Determine the [X, Y] coordinate at the center of the cell enclosing the given text.  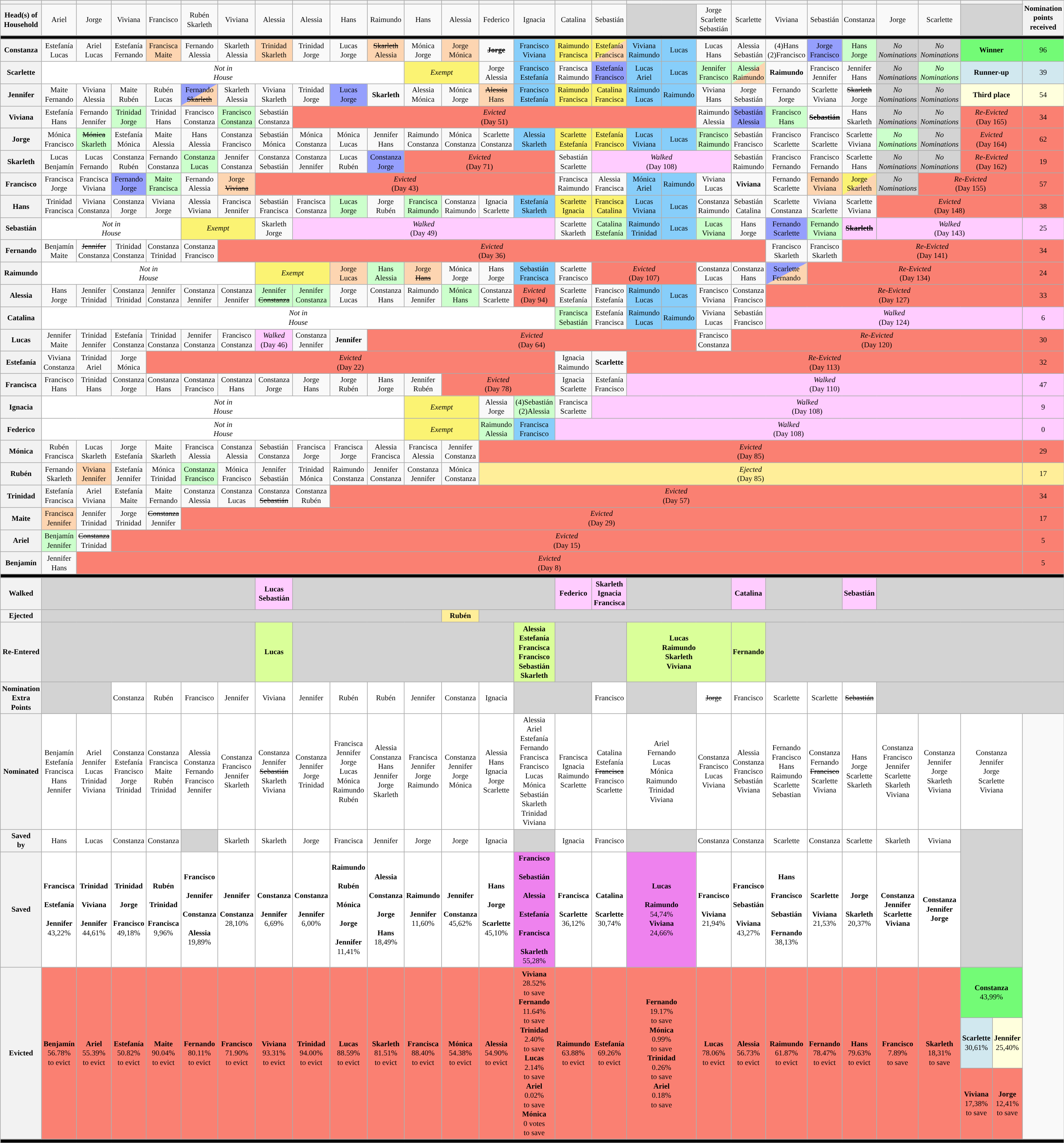
ScarletteFrancisco [573, 273]
ArielJenniferLucasTrinidadViviana [94, 772]
SebastiánRaimundo [749, 162]
25 [1043, 229]
ConstanzaJenniferJorgeSkarlethViviana [940, 772]
RubénSkarleth [199, 20]
39 [1043, 73]
ConstanzaFernandoFranciscoScarletteViviana [825, 772]
24 [1043, 273]
TrinidadAriel [94, 363]
VivianaSkarleth [274, 95]
LucasRaimundo54,74%Viviana24,66% [661, 910]
Evicted(Day 94) [534, 296]
JorgeAlessia [496, 73]
9 [1043, 407]
Trinidad94.00%to evict [311, 1053]
JorgeSebastián [749, 95]
Ejected [21, 616]
BenjamínMaite [59, 251]
VivianaJorge [163, 206]
Winner [991, 50]
Viviana28.52%to saveFernando11.64%to saveTrinidad2.40%to saveLucas2.14%to saveAriel0.02%to saveMónica0 votesto save [534, 1053]
Re-Evicted(Day 155) [971, 184]
FernandoFranciscoHansRaimundoScarletteSebastian [786, 772]
Fernando19.17%to saveMónica0.99%to saveTrinidad0.26%to saveAriel0.18%to save [661, 1053]
Evicted(Day 51) [494, 117]
MónicaLucas [349, 140]
Evicted(Day 148) [950, 206]
RubénTrinidadFrancisca9,96% [163, 910]
VivianaAlessia [94, 95]
Evicted(Day 22) [350, 363]
RubénLucas [163, 95]
32 [1043, 363]
ArielLucas [94, 50]
LucasBenjamín [59, 162]
JenniferSebastián [274, 474]
FranciscaMaite [163, 50]
Viviana17,38%to save [976, 1104]
TrinidadVivianaJennifer44,61% [94, 910]
Estefanía Francisca [609, 318]
Constanza43,99% [991, 993]
30 [1043, 340]
FranciscaFrancisco [534, 429]
0 [1043, 429]
EstefaníaMaite [129, 496]
ConstanzaJenniferJorgeScarletteViviana [991, 772]
AlessiaHans [496, 95]
LucasAriel [644, 73]
SebastiánCatalina [749, 206]
ScarletteViviana21,53% [825, 910]
Evicted(Day 71) [479, 162]
Estefanía69.26%to evict [609, 1053]
AlessiaViviana [199, 206]
ConstanzaJennifer6,69% [274, 910]
LucasRaimundoSkarlethViviana [679, 652]
ConstanzaJennifer6,00% [311, 910]
RaimundoTrinidad [644, 229]
RubénFrancisca [59, 451]
LucasFernando [94, 162]
LucasRubén [349, 162]
Walked(Day 110) [824, 385]
HansFranciscoSebastiánFernando38,13% [786, 910]
Ariel55.39%to evict [94, 1053]
MónicaHans [460, 296]
FranciscoJennifer [825, 73]
Evicted(Day 43) [405, 184]
57 [1043, 184]
SebastiánAlessia [749, 117]
Viviana93.31%to evict [274, 1053]
Mónica [21, 451]
LucasSkarleth [94, 451]
Nomination Extra Points [21, 698]
ConstanzaEstefaníaFranciscoJorgeTrinidad [129, 772]
JorgeEstefanía [129, 451]
FernandoJennifer [94, 117]
TrinidadSkarleth [274, 50]
ScarletteHans [860, 162]
Evicted(Day 36) [492, 251]
Nominated [21, 772]
EstefaníaConstanza [129, 340]
Lucas88.59%to evict [349, 1053]
CatalinaEstefaníaFranciscaFranciscoScarlette [609, 772]
Evicted(Day 78) [498, 385]
MaiteFrancisca [163, 184]
MaiteSkarleth [163, 451]
47 [1043, 385]
AlessiaJorge [496, 407]
VivianaRaimundo [644, 50]
RaimundoRubénMónicaJorgeJennifer11,41% [349, 910]
HansJorgeScarlette45,10% [496, 910]
Nomination points received [1043, 18]
Francisca88.40%to evict [423, 1053]
6 [1043, 318]
Benjamín [21, 563]
Estefanía [21, 363]
ConstanzaJenniferJorgeTrinidad [311, 772]
EstefaníaFernando [129, 50]
Alessia56.73%to evict [749, 1053]
ConstanzaFranciscoJenniferSkarleth [237, 772]
Walked(Day 124) [894, 318]
Alessia Raimundo [749, 73]
FranciscaScarlette36,12% [573, 910]
Walked(Day 143) [950, 229]
Scarlette30,61% [976, 1042]
Head(s) of Household [21, 20]
IgnaciaRaimundo [573, 363]
FranciscaIgnaciaRaimundoScarlette [573, 772]
Walked [21, 594]
Jennifer25,40% [1007, 1042]
FranciscaJenniferJorgeRaimundo [423, 772]
ConstanzaScarlette [496, 296]
29 [1043, 451]
FranciscaCatalina [609, 206]
LucasSebastián [274, 594]
Francisco7.89%to save [897, 1053]
BenjamínEstefaníaFranciscaHansJennifer [59, 772]
Evicted(Day 15) [567, 541]
Evicted(Day 29) [602, 518]
Estefanía50.82%to evict [129, 1053]
SebastiánScarlette [573, 162]
19 [1043, 162]
(4)Hans(2)Francisco [786, 50]
ConstanzaJenniferScarletteViviana [897, 910]
Maite90.04%to evict [163, 1053]
MaiteAlessia [163, 140]
AlessiaConstanzaFernandoFranciscoJennifer [199, 772]
Ejected(Day 85) [751, 474]
AlessiaMónica [423, 95]
CatalinaFrancisca [609, 95]
FranciscaConstanza [311, 206]
Lucas78.06%to evict [714, 1053]
CatalinaScarlette30,74% [609, 910]
ScarletteSkarleth [573, 229]
AlessiaEstefaníaFranciscaFranciscoSebastiánSkarleth [534, 652]
Mónica54.38%to evict [460, 1053]
JorgeSkarleth20,37% [860, 910]
Fernando80.11%to evict [199, 1053]
TrinidadJennifer [94, 340]
Hans79.63%to evict [860, 1053]
ArielViviana [94, 496]
Re-Evicted(Day 165) [991, 117]
TrinidadJorgeFrancisco49,18% [129, 910]
ConstanzaFranciscaMaiteRubénTrinidad [163, 772]
AlessiaSkarleth [534, 140]
Third place [991, 95]
EstefaníaHans [59, 117]
EstefaníaLucas [59, 50]
Francisco71.90%to evict [237, 1053]
ConstanzaJenniferJorgeMónica [460, 772]
EstefaníaMónica [129, 140]
ScarletteIgnacia [573, 206]
MaiteRubén [129, 95]
CatalinaEstefanía [609, 229]
EstefaníaJennifer [129, 474]
HansJorgeScarletteSkarleth [860, 772]
Evicted(Day 85) [751, 451]
Benjamín56.78%to evict [59, 1053]
Savedby [21, 841]
FranciscoSebastiánAlessiaEstefaníaFranciscaSkarleth55,28% [534, 910]
VivianaHans [714, 95]
Skarleth18,31%to save [940, 1053]
JorgeScarletteSebastián [714, 20]
RaimundoJennifer11,60% [423, 910]
RaimundoJennifer [423, 296]
Maite [21, 518]
FranciscoJenniferConstanzaAlessia19,89% [199, 910]
Re-Entered [21, 652]
JenniferFrancisco [714, 73]
Evicted(Day 8) [549, 563]
Re-Evicted(Day 113) [824, 363]
FranciscoRaimundo [714, 140]
ConstanzaJenniferJorge [940, 910]
AlessiaArielEstefaníaFernandoFranciscaFranciscoLucasMónicaSebastiánSkarlethTrinidadViviana [534, 772]
ConstanzaJenniferSebastiánSkarlethViviana [274, 772]
JenniferMaite [59, 340]
JenniferConstanza45,62% [460, 910]
54 [1043, 95]
Re-Evicted(Day 141) [932, 251]
Jorge12,41%to save [1007, 1104]
TrinidadMónica [311, 474]
VivianaJennifer [94, 474]
Skarleth81.51%to evict [386, 1053]
ScarletteFernando [786, 273]
AlessiaConstanzaJorgeHans18,49% [386, 910]
TrinidadFrancisca [59, 206]
Evicted(Day 107) [644, 273]
FranciscaViviana [94, 184]
FranciscaJenniferJorgeLucasMónicaRaimundoRubén [349, 772]
SebastiánMónica [274, 140]
Fernando78.47%to evict [825, 1053]
Re-Evicted(Day 134) [915, 273]
ConstanzaFranciscoJenniferScarletteSkarlethViviana [897, 772]
JorgeTrinidad [129, 518]
HansSkarleth [860, 117]
Evicted(Day 57) [676, 496]
33 [1043, 296]
62 [1043, 140]
Walked(Day 46) [274, 340]
JenniferConstanza28,10% [237, 910]
FranciscaScarlette [573, 407]
Alessia54.90%to evict [496, 1053]
EstefaníaSkarleth [534, 206]
FranciscoViviana21,94% [714, 910]
JorgeViviana [237, 184]
FranciscaSebastián [573, 318]
JorgeSkarleth [860, 184]
Evicted(Day 164) [991, 140]
JorgeFrancisco [825, 50]
AlessiaConstanzaHansJenniferJorgeSkarleth [386, 772]
ConstanzaFranciscoLucasViviana [714, 772]
VivianaScarlette [825, 206]
Evicted(Day 64) [532, 340]
Walked(Day 49) [424, 229]
(4)Sebastián(2)Alessia [534, 407]
AlessiaConstanzaFranciscoSebastiánViviana [749, 772]
SkarlethIgnaciaFrancisca [609, 594]
FernandoConstanza [163, 162]
Trinidad [21, 496]
Re-Evicted(Day 127) [894, 296]
AlessiaHansIgnaciaJorgeScarlette [496, 772]
38 [1043, 206]
JenniferRubén [423, 385]
MónicaTrinidad [163, 474]
Raimundo61.87%to evict [786, 1053]
Re-Evicted(Day 120) [877, 340]
Saved [21, 910]
96 [1043, 50]
LucasHans [714, 50]
Re-Evicted(Day 162) [991, 162]
FranciscaEstefaníaJennifer43,22% [59, 910]
MónicaSkarleth [94, 140]
AlessiaSebastián [749, 50]
Evicted [21, 1053]
Runner-up [991, 73]
BenjamínJennifer [59, 541]
Raimundo63.88%to evict [573, 1053]
MónicaAriel [644, 184]
FranciscoSebastiánViviana43,27% [749, 910]
ArielFernandoLucasMónicaRaimundoTrinidadViviana [661, 772]
